Locate the cell with the specified text and output its (X, Y) center coordinate. 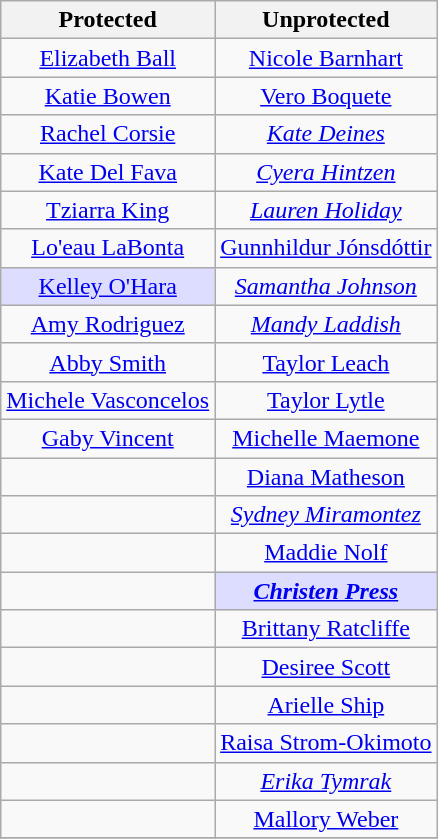
Raisa Strom-Okimoto (326, 743)
Arielle Ship (326, 705)
Gaby Vincent (108, 438)
Taylor Leach (326, 362)
Kelley O'Hara (108, 286)
Lauren Holiday (326, 210)
Gunnhildur Jónsdóttir (326, 248)
Vero Boquete (326, 96)
Protected (108, 20)
Desiree Scott (326, 667)
Taylor Lytle (326, 400)
Brittany Ratcliffe (326, 629)
Katie Bowen (108, 96)
Unprotected (326, 20)
Cyera Hintzen (326, 172)
Kate Del Fava (108, 172)
Kate Deines (326, 134)
Samantha Johnson (326, 286)
Mallory Weber (326, 819)
Maddie Nolf (326, 553)
Mandy Laddish (326, 324)
Michele Vasconcelos (108, 400)
Abby Smith (108, 362)
Sydney Miramontez (326, 515)
Elizabeth Ball (108, 58)
Erika Tymrak (326, 781)
Rachel Corsie (108, 134)
Tziarra King (108, 210)
Nicole Barnhart (326, 58)
Lo'eau LaBonta (108, 248)
Diana Matheson (326, 477)
Christen Press (326, 591)
Michelle Maemone (326, 438)
Amy Rodriguez (108, 324)
